Return [X, Y] of the center of cell containing provided text 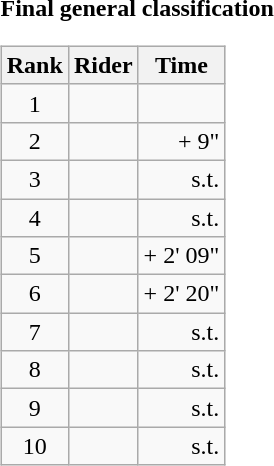
2 [34, 141]
1 [34, 103]
6 [34, 294]
9 [34, 408]
Rider [103, 65]
8 [34, 370]
7 [34, 332]
4 [34, 217]
Time [182, 65]
10 [34, 446]
+ 2' 20" [182, 294]
+ 2' 09" [182, 256]
+ 9" [182, 141]
5 [34, 256]
Rank [34, 65]
3 [34, 179]
